Scan for the cell matching the given text and deliver its [X, Y] coordinate at center. 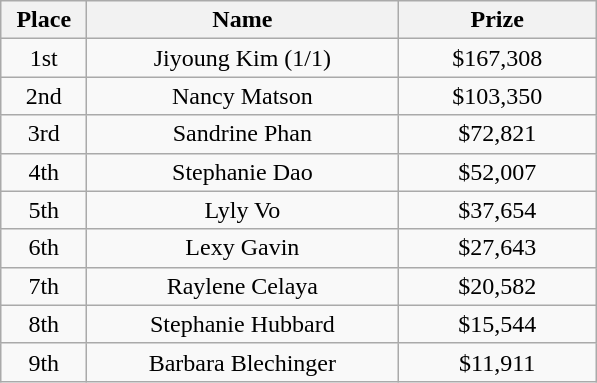
Jiyoung Kim (1/1) [242, 58]
Barbara Blechinger [242, 362]
Lexy Gavin [242, 248]
$20,582 [498, 286]
Name [242, 20]
$103,350 [498, 96]
5th [44, 210]
$11,911 [498, 362]
$15,544 [498, 324]
Sandrine Phan [242, 134]
$37,654 [498, 210]
2nd [44, 96]
9th [44, 362]
$167,308 [498, 58]
4th [44, 172]
$27,643 [498, 248]
$52,007 [498, 172]
Stephanie Hubbard [242, 324]
Stephanie Dao [242, 172]
Raylene Celaya [242, 286]
7th [44, 286]
Prize [498, 20]
Lyly Vo [242, 210]
Nancy Matson [242, 96]
8th [44, 324]
1st [44, 58]
$72,821 [498, 134]
Place [44, 20]
6th [44, 248]
3rd [44, 134]
